Locate the cell with the specified text and output its (x, y) center coordinate. 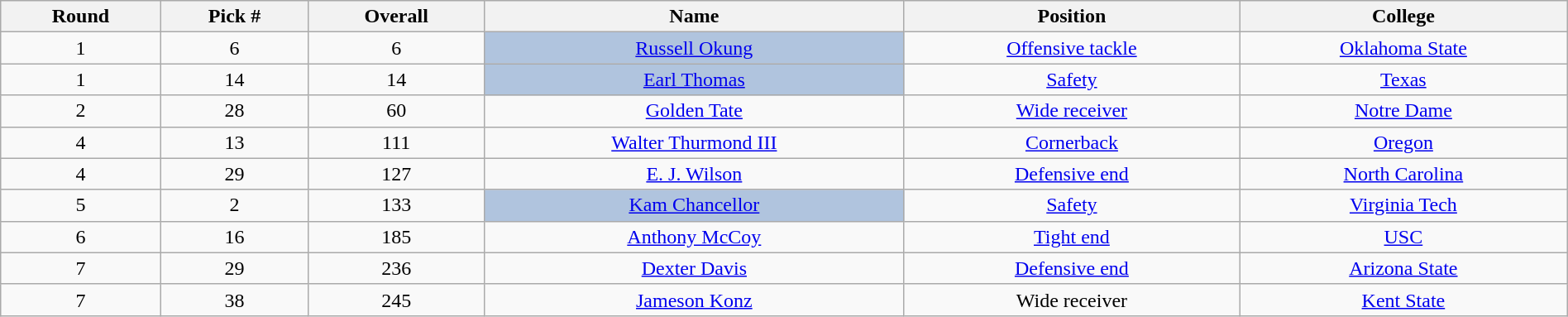
13 (235, 142)
Cornerback (1072, 142)
Pick # (235, 17)
Dexter Davis (694, 268)
236 (396, 268)
Kent State (1404, 300)
111 (396, 142)
Walter Thurmond III (694, 142)
38 (235, 300)
Offensive tackle (1072, 48)
Round (81, 17)
Golden Tate (694, 111)
Texas (1404, 79)
E. J. Wilson (694, 174)
Jameson Konz (694, 300)
Earl Thomas (694, 79)
245 (396, 300)
16 (235, 237)
Notre Dame (1404, 111)
185 (396, 237)
Kam Chancellor (694, 205)
Anthony McCoy (694, 237)
Overall (396, 17)
28 (235, 111)
Tight end (1072, 237)
Oregon (1404, 142)
Virginia Tech (1404, 205)
127 (396, 174)
North Carolina (1404, 174)
60 (396, 111)
Position (1072, 17)
Arizona State (1404, 268)
5 (81, 205)
133 (396, 205)
Oklahoma State (1404, 48)
College (1404, 17)
Name (694, 17)
USC (1404, 237)
Russell Okung (694, 48)
